For the text-containing cell, return its midpoint in (x, y) coordinate format. 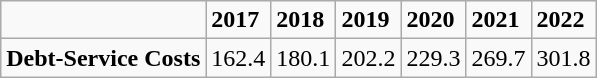
2020 (434, 20)
Debt-Service Costs (104, 58)
2022 (564, 20)
2018 (304, 20)
202.2 (368, 58)
301.8 (564, 58)
2019 (368, 20)
2017 (238, 20)
2021 (498, 20)
269.7 (498, 58)
162.4 (238, 58)
229.3 (434, 58)
180.1 (304, 58)
